Pinpoint the cell where the given text exists, returning its [X, Y] midpoint coordinate. 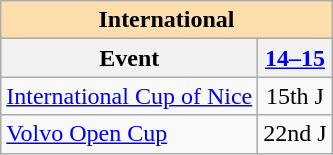
22nd J [295, 134]
15th J [295, 96]
International Cup of Nice [130, 96]
Event [130, 58]
Volvo Open Cup [130, 134]
International [166, 20]
14–15 [295, 58]
